Return [x, y] of the center of cell containing provided text 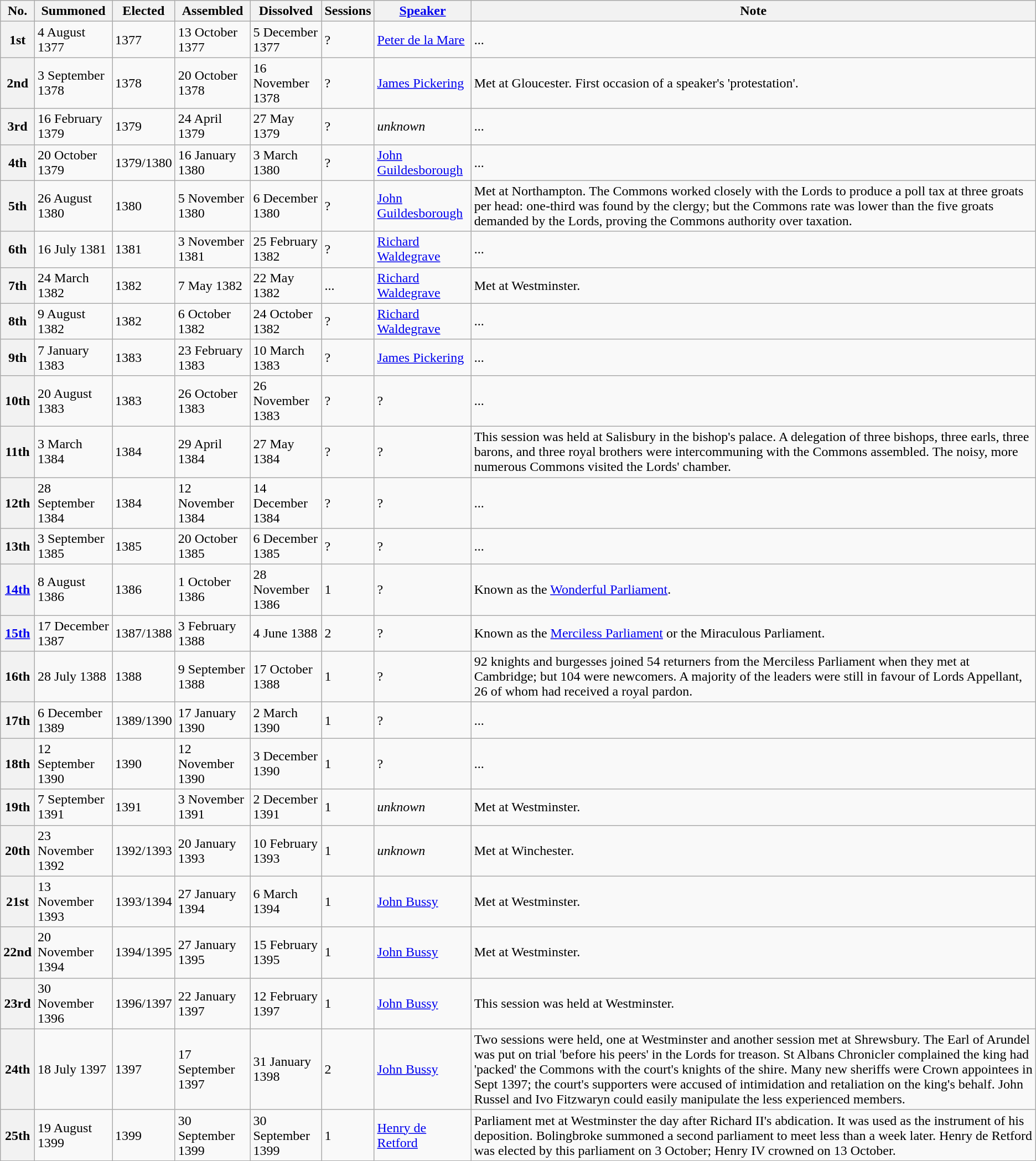
27 January 1394 [213, 901]
16 January 1380 [213, 163]
Henry de Retford [423, 1135]
4 June 1388 [286, 633]
22nd [18, 952]
20 January 1393 [213, 851]
16 July 1381 [74, 249]
28 July 1388 [74, 677]
29 April 1384 [213, 452]
1378 [143, 83]
1379 [143, 126]
Met at Gloucester. First occasion of a speaker's 'protestation'. [753, 83]
9 August 1382 [74, 321]
16 February 1379 [74, 126]
26 August 1380 [74, 206]
22 May 1382 [286, 286]
6 December 1380 [286, 206]
7 May 1382 [213, 286]
20th [18, 851]
Elected [143, 11]
18 July 1397 [74, 1069]
1399 [143, 1135]
7 January 1383 [74, 357]
13 October 1377 [213, 40]
3 February 1388 [213, 633]
1394/1395 [143, 952]
6 December 1385 [286, 547]
2 December 1391 [286, 807]
18th [18, 764]
5 December 1377 [286, 40]
23rd [18, 1003]
5th [18, 206]
28 November 1386 [286, 590]
1391 [143, 807]
14th [18, 590]
1385 [143, 547]
24 March 1382 [74, 286]
17 October 1388 [286, 677]
17 September 1397 [213, 1069]
25 February 1382 [286, 249]
31 January 1398 [286, 1069]
21st [18, 901]
This session was held at Westminster. [753, 1003]
1397 [143, 1069]
Speaker [423, 11]
9th [18, 357]
1396/1397 [143, 1003]
1392/1393 [143, 851]
1st [18, 40]
1380 [143, 206]
17 December 1387 [74, 633]
13 November 1393 [74, 901]
3 March 1380 [286, 163]
3 September 1385 [74, 547]
1381 [143, 249]
15 February 1395 [286, 952]
26 October 1383 [213, 401]
10th [18, 401]
Note [753, 11]
23 February 1383 [213, 357]
16 November 1378 [286, 83]
7th [18, 286]
1393/1394 [143, 901]
6 March 1394 [286, 901]
3 March 1384 [74, 452]
19th [18, 807]
15th [18, 633]
1386 [143, 590]
24 April 1379 [213, 126]
20 October 1378 [213, 83]
19 August 1399 [74, 1135]
22 January 1397 [213, 1003]
27 January 1395 [213, 952]
Sessions [348, 11]
12 February 1397 [286, 1003]
3rd [18, 126]
6 December 1389 [74, 721]
8th [18, 321]
10 February 1393 [286, 851]
13th [18, 547]
1379/1380 [143, 163]
16th [18, 677]
24th [18, 1069]
3 September 1378 [74, 83]
17th [18, 721]
20 August 1383 [74, 401]
11th [18, 452]
1 October 1386 [213, 590]
1389/1390 [143, 721]
17 January 1390 [213, 721]
20 October 1385 [213, 547]
Peter de la Mare [423, 40]
2 March 1390 [286, 721]
Assembled [213, 11]
12 November 1390 [213, 764]
4th [18, 163]
12 November 1384 [213, 502]
Summoned [74, 11]
Known as the Merciless Parliament or the Miraculous Parliament. [753, 633]
1387/1388 [143, 633]
20 October 1379 [74, 163]
6 October 1382 [213, 321]
1377 [143, 40]
28 September 1384 [74, 502]
27 May 1384 [286, 452]
9 September 1388 [213, 677]
4 August 1377 [74, 40]
5 November 1380 [213, 206]
20 November 1394 [74, 952]
Met at Winchester. [753, 851]
2nd [18, 83]
12th [18, 502]
26 November 1383 [286, 401]
25th [18, 1135]
6th [18, 249]
23 November 1392 [74, 851]
27 May 1379 [286, 126]
24 October 1382 [286, 321]
12 September 1390 [74, 764]
1390 [143, 764]
14 December 1384 [286, 502]
8 August 1386 [74, 590]
10 March 1383 [286, 357]
3 December 1390 [286, 764]
3 November 1391 [213, 807]
Known as the Wonderful Parliament. [753, 590]
3 November 1381 [213, 249]
30 November 1396 [74, 1003]
1388 [143, 677]
No. [18, 11]
Dissolved [286, 11]
7 September 1391 [74, 807]
